Locate the cell with the specified text and output its (x, y) center coordinate. 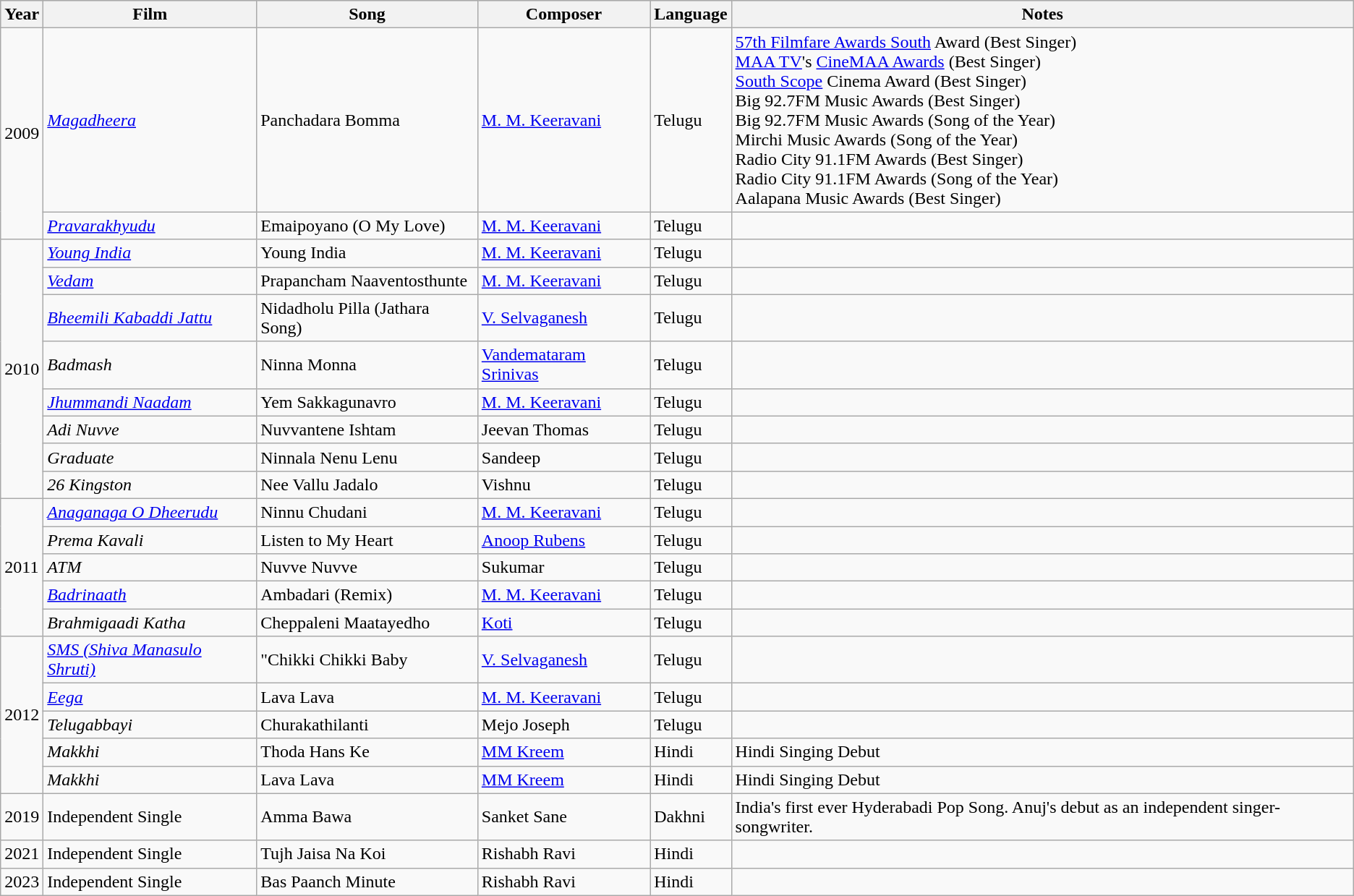
Bas Paanch Minute (367, 882)
Nuvve Nuvve (367, 568)
Dakhni (691, 817)
Badrinaath (150, 595)
Graduate (150, 457)
Bheemili Kabaddi Jattu (150, 318)
Jeevan Thomas (563, 430)
Sanket Sane (563, 817)
Amma Bawa (367, 817)
Vishnu (563, 485)
Badmash (150, 364)
2011 (22, 567)
Year (22, 14)
Sukumar (563, 568)
Ninnala Nenu Lenu (367, 457)
Ninnu Chudani (367, 512)
"Chikki Chikki Baby (367, 660)
Composer (563, 14)
Churakathilanti (367, 725)
Prema Kavali (150, 540)
SMS (Shiva Manasulo Shruti) (150, 660)
Cheppaleni Maatayedho (367, 623)
Nee Vallu Jadalo (367, 485)
Eega (150, 697)
2023 (22, 882)
Magadheera (150, 120)
ATM (150, 568)
Telugabbayi (150, 725)
Film (150, 14)
Song (367, 14)
Mejo Joseph (563, 725)
Nidadholu Pilla (Jathara Song) (367, 318)
Thoda Hans Ke (367, 752)
Yem Sakkagunavro (367, 402)
Nuvvantene Ishtam (367, 430)
Anaganaga O Dheerudu (150, 512)
Jhummandi Naadam (150, 402)
26 Kingston (150, 485)
Emaipoyano (O My Love) (367, 226)
Anoop Rubens (563, 540)
Tujh Jaisa Na Koi (367, 854)
Prapancham Naaventosthunte (367, 281)
2019 (22, 817)
Notes (1042, 14)
Vandemataram Srinivas (563, 364)
Brahmigaadi Katha (150, 623)
Adi Nuvve (150, 430)
Koti (563, 623)
Sandeep (563, 457)
2010 (22, 369)
2021 (22, 854)
Vedam (150, 281)
2009 (22, 134)
Panchadara Bomma (367, 120)
Language (691, 14)
Pravarakhyudu (150, 226)
Ambadari (Remix) (367, 595)
Ninna Monna (367, 364)
Listen to My Heart (367, 540)
2012 (22, 714)
India's first ever Hyderabadi Pop Song. Anuj's debut as an independent singer-songwriter. (1042, 817)
